Find where the given text appears and provide that cell's center as [X, Y] coordinate. 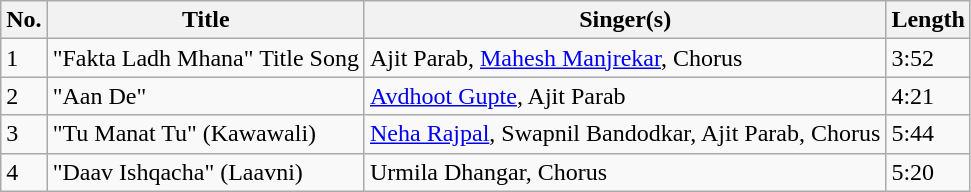
Length [928, 20]
Urmila Dhangar, Chorus [624, 172]
Title [206, 20]
No. [24, 20]
"Daav Ishqacha" (Laavni) [206, 172]
Singer(s) [624, 20]
4 [24, 172]
"Aan De" [206, 96]
5:44 [928, 134]
4:21 [928, 96]
3 [24, 134]
Ajit Parab, Mahesh Manjrekar, Chorus [624, 58]
Avdhoot Gupte, Ajit Parab [624, 96]
3:52 [928, 58]
2 [24, 96]
"Fakta Ladh Mhana" Title Song [206, 58]
5:20 [928, 172]
1 [24, 58]
"Tu Manat Tu" (Kawawali) [206, 134]
Neha Rajpal, Swapnil Bandodkar, Ajit Parab, Chorus [624, 134]
